Capture the cell that displays the provided text and extract its (x, y) central coordinate. 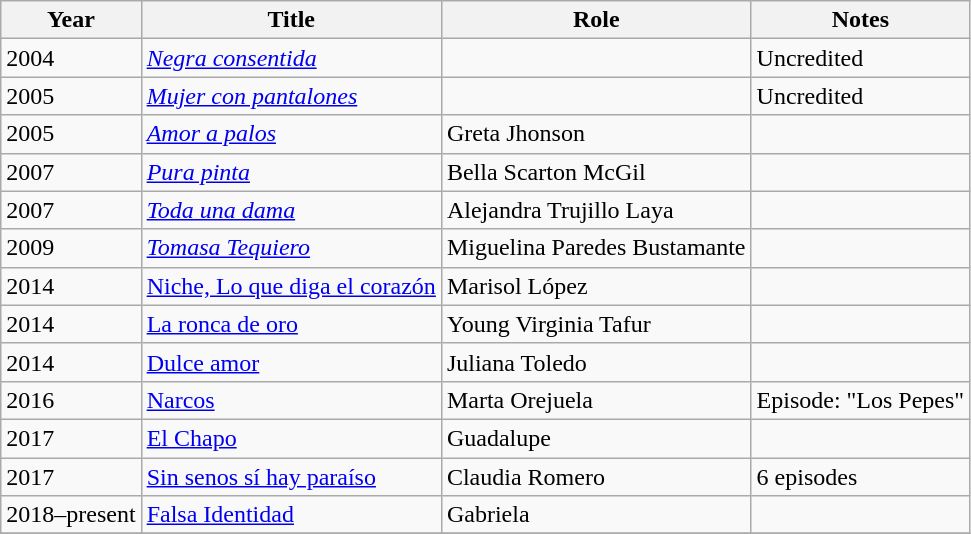
Juliana Toledo (596, 362)
Guadalupe (596, 438)
Young Virginia Tafur (596, 324)
Mujer con pantalones (291, 96)
Marta Orejuela (596, 400)
2016 (71, 400)
Role (596, 20)
Title (291, 20)
Tomasa Tequiero (291, 248)
El Chapo (291, 438)
Greta Jhonson (596, 134)
Marisol López (596, 286)
2018–present (71, 515)
Pura pinta (291, 172)
Toda una dama (291, 210)
Amor a palos (291, 134)
Episode: "Los Pepes" (860, 400)
Year (71, 20)
Dulce amor (291, 362)
6 episodes (860, 477)
Niche, Lo que diga el corazón (291, 286)
Gabriela (596, 515)
Sin senos sí hay paraíso (291, 477)
2009 (71, 248)
2004 (71, 58)
La ronca de oro (291, 324)
Narcos (291, 400)
Notes (860, 20)
Claudia Romero (596, 477)
Bella Scarton McGil (596, 172)
Alejandra Trujillo Laya (596, 210)
Negra consentida (291, 58)
Falsa Identidad (291, 515)
Miguelina Paredes Bustamante (596, 248)
